Return the (x, y) coordinate for the center point of the cell that contains the specified text.  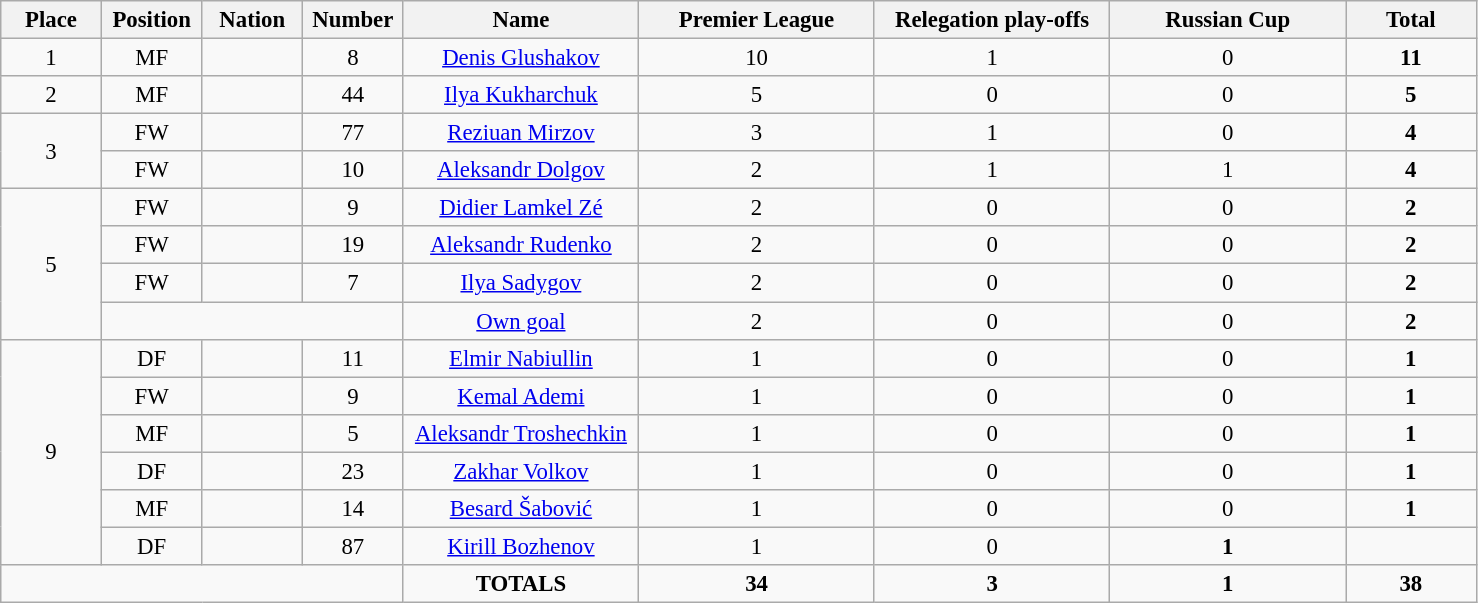
Position (152, 20)
44 (354, 95)
8 (354, 58)
Denis Glushakov (521, 58)
19 (354, 245)
Reziuan Mirzov (521, 133)
Name (521, 20)
38 (1412, 584)
Aleksandr Troshechkin (521, 433)
87 (354, 546)
TOTALS (521, 584)
Relegation play-offs (992, 20)
Aleksandr Dolgov (521, 170)
Nation (252, 20)
Kemal Ademi (521, 396)
Zakhar Volkov (521, 471)
Premier League (757, 20)
34 (757, 584)
Kirill Bozhenov (521, 546)
Ilya Kukharchuk (521, 95)
77 (354, 133)
7 (354, 283)
Ilya Sadygov (521, 283)
Didier Lamkel Zé (521, 208)
23 (354, 471)
Besard Šabović (521, 509)
14 (354, 509)
Aleksandr Rudenko (521, 245)
Own goal (521, 321)
Place (52, 20)
Number (354, 20)
Russian Cup (1228, 20)
Elmir Nabiullin (521, 358)
Total (1412, 20)
